Provide the [x, y] coordinate of the cell's center where the given text is located.  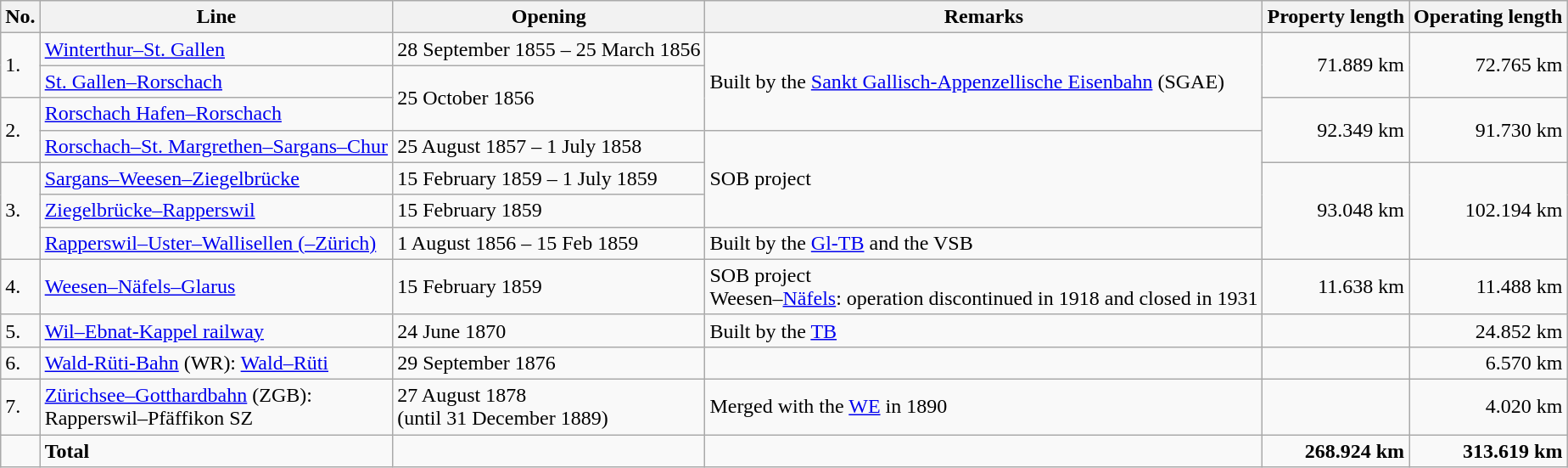
29 September 1876 [549, 363]
Remarks [984, 17]
Wil–Ebnat-Kappel railway [216, 330]
Rorschach Hafen–Rorschach [216, 114]
3. [20, 211]
5. [20, 330]
91.730 km [1488, 130]
Built by the Gl-TB and the VSB [984, 243]
1 August 1856 – 15 Feb 1859 [549, 243]
102.194 km [1488, 211]
Built by the Sankt Gallisch-Appenzellische Eisenbahn (SGAE) [984, 82]
St. Gallen–Rorschach [216, 82]
4.020 km [1488, 406]
SOB project Weesen–Näfels: operation discontinued in 1918 and closed in 1931 [984, 287]
2. [20, 130]
No. [20, 17]
Rorschach–St. Margrethen–Sargans–Chur [216, 146]
Sargans–Weesen–Ziegelbrücke [216, 178]
268.924 km [1336, 451]
Merged with the WE in 1890 [984, 406]
72.765 km [1488, 65]
28 September 1855 – 25 March 1856 [549, 49]
24.852 km [1488, 330]
7. [20, 406]
Rapperswil–Uster–Wallisellen (–Zürich) [216, 243]
71.889 km [1336, 65]
27 August 1878(until 31 December 1889) [549, 406]
25 October 1856 [549, 98]
11.638 km [1336, 287]
Line [216, 17]
Opening [549, 17]
1. [20, 65]
Property length [1336, 17]
SOB project [984, 178]
Zürichsee–Gotthardbahn (ZGB):Rapperswil–Pfäffikon SZ [216, 406]
Wald-Rüti-Bahn (WR): Wald–Rüti [216, 363]
24 June 1870 [549, 330]
6.570 km [1488, 363]
313.619 km [1488, 451]
Operating length [1488, 17]
25 August 1857 – 1 July 1858 [549, 146]
11.488 km [1488, 287]
4. [20, 287]
6. [20, 363]
93.048 km [1336, 211]
15 February 1859 – 1 July 1859 [549, 178]
92.349 km [1336, 130]
Ziegelbrücke–Rapperswil [216, 211]
Winterthur–St. Gallen [216, 49]
Total [216, 451]
Built by the TB [984, 330]
Weesen–Näfels–Glarus [216, 287]
